For the text-containing cell, return its midpoint in [x, y] coordinate format. 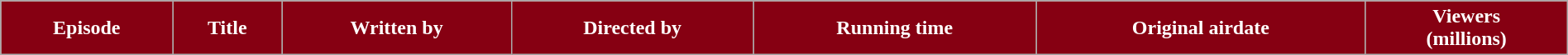
Running time [895, 28]
Title [227, 28]
Episode [87, 28]
Original airdate [1201, 28]
Directed by [632, 28]
Written by [397, 28]
Viewers(millions) [1466, 28]
